Locate the cell with the specified text and output its [X, Y] center coordinate. 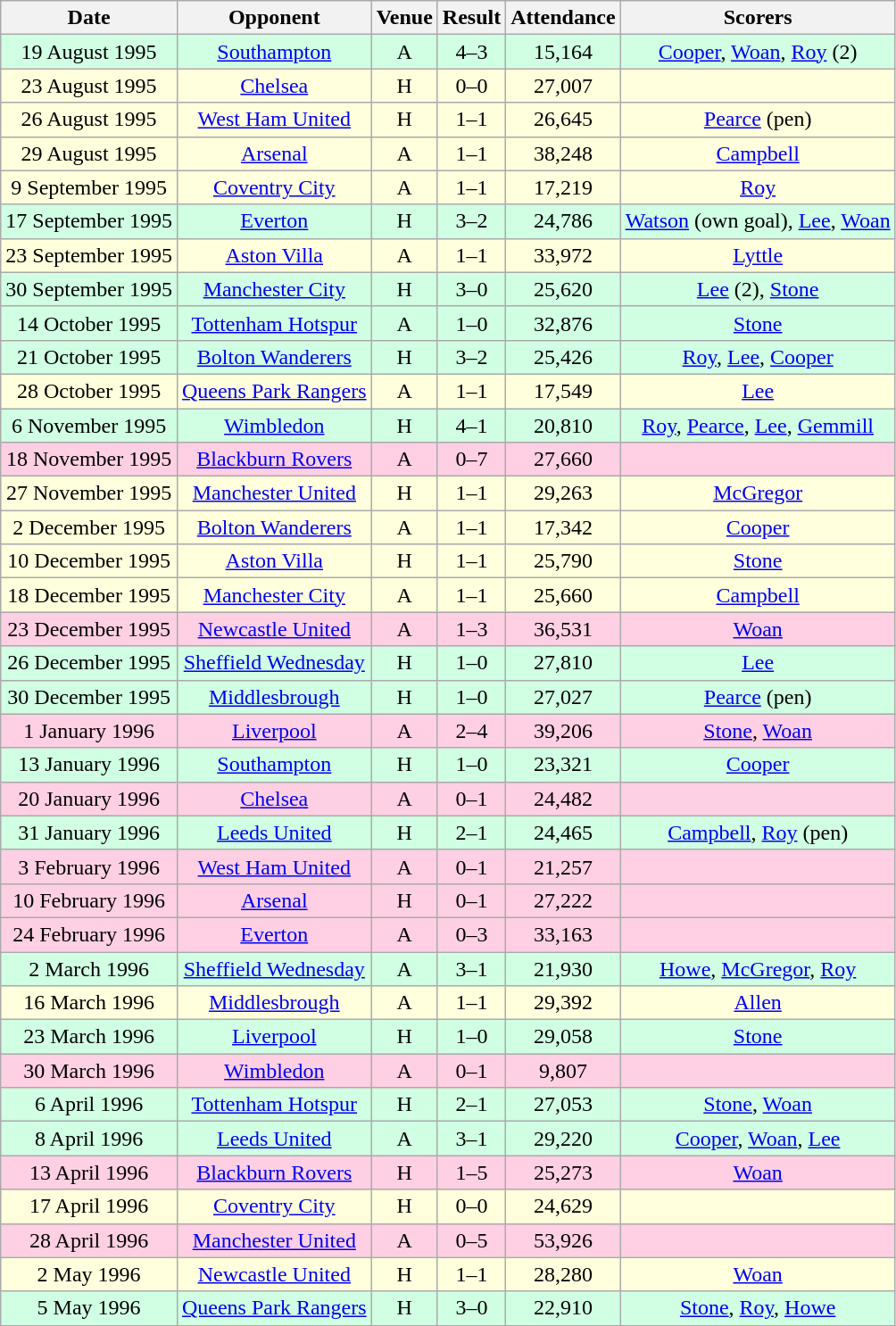
16 March 1996 [89, 1003]
0–5 [471, 1240]
Stone, Roy, Howe [758, 1308]
1–3 [471, 629]
14 October 1995 [89, 323]
5 May 1996 [89, 1308]
23 March 1996 [89, 1037]
2 March 1996 [89, 968]
21 October 1995 [89, 357]
25,426 [563, 357]
29 August 1995 [89, 153]
8 April 1996 [89, 1139]
24,482 [563, 799]
27,053 [563, 1105]
25,790 [563, 561]
24,465 [563, 833]
Howe, McGregor, Roy [758, 968]
27,222 [563, 900]
29,058 [563, 1037]
Watson (own goal), Lee, Woan [758, 221]
25,620 [563, 289]
9,807 [563, 1071]
20 January 1996 [89, 799]
26 December 1995 [89, 663]
Attendance [563, 18]
30 December 1995 [89, 697]
3 February 1996 [89, 866]
25,660 [563, 595]
26,645 [563, 120]
17,219 [563, 187]
6 April 1996 [89, 1105]
25,273 [563, 1173]
Campbell, Roy (pen) [758, 833]
38,248 [563, 153]
17,342 [563, 527]
10 February 1996 [89, 900]
Date [89, 18]
Lyttle [758, 255]
Cooper, Woan, Roy (2) [758, 52]
28,280 [563, 1274]
24,629 [563, 1206]
28 October 1995 [89, 391]
30 September 1995 [89, 289]
Cooper, Woan, Lee [758, 1139]
24,786 [563, 221]
18 December 1995 [89, 595]
1–5 [471, 1173]
Scorers [758, 18]
21,930 [563, 968]
32,876 [563, 323]
23 September 1995 [89, 255]
2 May 1996 [89, 1274]
17,549 [563, 391]
Lee (2), Stone [758, 289]
Roy, Lee, Cooper [758, 357]
Result [471, 18]
33,163 [563, 934]
0–3 [471, 934]
Roy [758, 187]
29,392 [563, 1003]
9 September 1995 [89, 187]
6 November 1995 [89, 426]
1 January 1996 [89, 731]
15,164 [563, 52]
Venue [404, 18]
19 August 1995 [89, 52]
33,972 [563, 255]
27,007 [563, 86]
23,321 [563, 765]
18 November 1995 [89, 460]
21,257 [563, 866]
2–4 [471, 731]
17 September 1995 [89, 221]
10 December 1995 [89, 561]
27,660 [563, 460]
39,206 [563, 731]
Allen [758, 1003]
26 August 1995 [89, 120]
53,926 [563, 1240]
31 January 1996 [89, 833]
0–7 [471, 460]
22,910 [563, 1308]
28 April 1996 [89, 1240]
27,027 [563, 697]
27 November 1995 [89, 493]
29,263 [563, 493]
27,810 [563, 663]
20,810 [563, 426]
McGregor [758, 493]
23 August 1995 [89, 86]
4–1 [471, 426]
13 January 1996 [89, 765]
29,220 [563, 1139]
4–3 [471, 52]
13 April 1996 [89, 1173]
30 March 1996 [89, 1071]
17 April 1996 [89, 1206]
2 December 1995 [89, 527]
23 December 1995 [89, 629]
Opponent [274, 18]
24 February 1996 [89, 934]
36,531 [563, 629]
Roy, Pearce, Lee, Gemmill [758, 426]
